Return (x, y) of the center of cell containing provided text 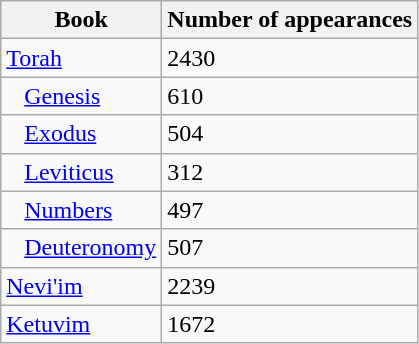
Leviticus (82, 172)
312 (290, 172)
Exodus (82, 134)
Number of appearances (290, 20)
504 (290, 134)
Numbers (82, 210)
Book (82, 20)
507 (290, 248)
610 (290, 96)
Nevi'im (82, 286)
Deuteronomy (82, 248)
Torah (82, 58)
Genesis (82, 96)
2239 (290, 286)
1672 (290, 324)
Ketuvim (82, 324)
2430 (290, 58)
497 (290, 210)
